Determine the [x, y] coordinate at the center of the cell enclosing the given text.  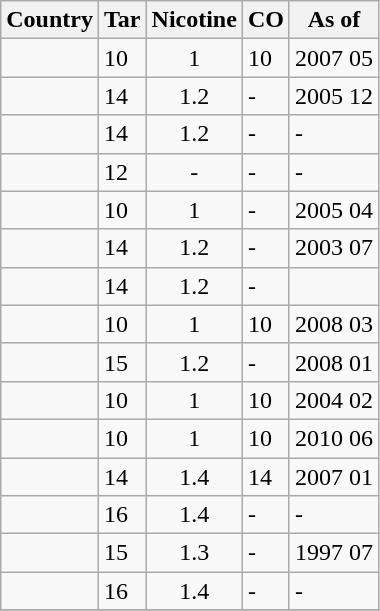
1997 07 [334, 553]
12 [122, 172]
2005 04 [334, 210]
Tar [122, 20]
2003 07 [334, 248]
2004 02 [334, 400]
2007 01 [334, 477]
Nicotine [194, 20]
2010 06 [334, 438]
2005 12 [334, 96]
As of [334, 20]
2007 05 [334, 58]
Country [50, 20]
2008 01 [334, 362]
1.3 [194, 553]
CO [266, 20]
2008 03 [334, 324]
